Provide the (X, Y) coordinate of the cell's center where the given text is located.  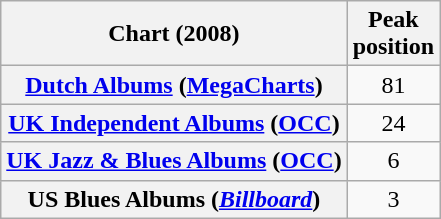
24 (393, 123)
3 (393, 199)
6 (393, 161)
US Blues Albums (Billboard) (174, 199)
Dutch Albums (MegaCharts) (174, 85)
81 (393, 85)
Peakposition (393, 34)
UK Jazz & Blues Albums (OCC) (174, 161)
UK Independent Albums (OCC) (174, 123)
Chart (2008) (174, 34)
